Provide the (x, y) coordinate of the cell's center where the given text is located.  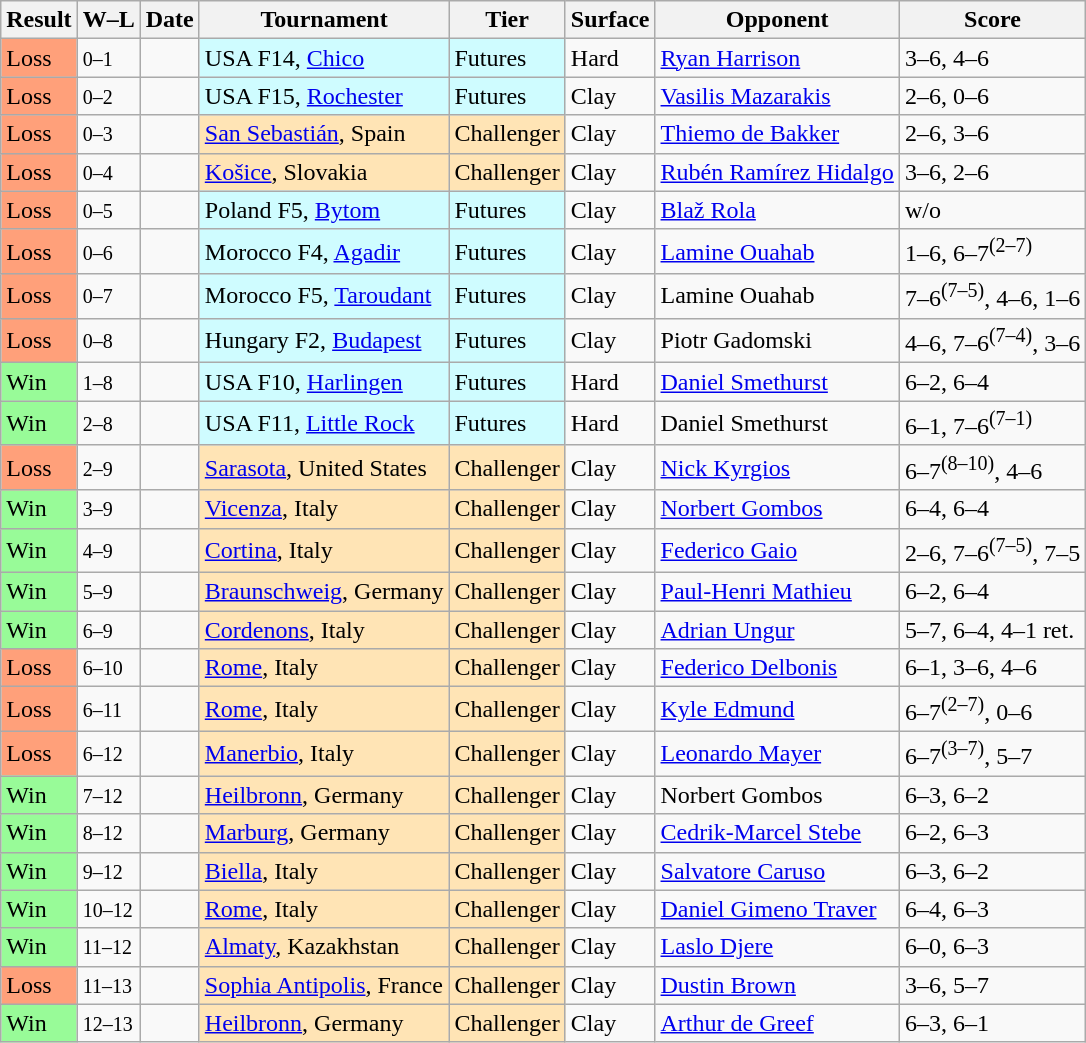
Morocco F4, Agadir (324, 252)
6–7(8–10), 4–6 (992, 468)
2–9 (108, 468)
8–12 (108, 833)
3–9 (108, 509)
6–12 (108, 754)
Piotr Gadomski (777, 340)
5–9 (108, 592)
USA F11, Little Rock (324, 424)
6–9 (108, 630)
0–6 (108, 252)
12–13 (108, 1023)
Tier (507, 20)
2–6, 7–6(7–5), 7–5 (992, 550)
Paul-Henri Mathieu (777, 592)
Ryan Harrison (777, 58)
0–5 (108, 210)
6–10 (108, 668)
6–7(2–7), 0–6 (992, 710)
W–L (108, 20)
Date (170, 20)
1–8 (108, 382)
USA F15, Rochester (324, 96)
Vasilis Mazarakis (777, 96)
Surface (610, 20)
3–6, 2–6 (992, 172)
5–7, 6–4, 4–1 ret. (992, 630)
Hungary F2, Budapest (324, 340)
Daniel Gimeno Traver (777, 909)
USA F14, Chico (324, 58)
6–4, 6–4 (992, 509)
6–3, 6–1 (992, 1023)
USA F10, Harlingen (324, 382)
4–9 (108, 550)
0–7 (108, 296)
Thiemo de Bakker (777, 134)
6–1, 7–6(7–1) (992, 424)
Cedrik-Marcel Stebe (777, 833)
Cortina, Italy (324, 550)
Morocco F5, Taroudant (324, 296)
Salvatore Caruso (777, 871)
Score (992, 20)
Vicenza, Italy (324, 509)
0–3 (108, 134)
6–1, 3–6, 4–6 (992, 668)
Federico Delbonis (777, 668)
Poland F5, Bytom (324, 210)
2–6, 0–6 (992, 96)
w/o (992, 210)
3–6, 4–6 (992, 58)
Dustin Brown (777, 985)
6–11 (108, 710)
2–6, 3–6 (992, 134)
Adrian Ungur (777, 630)
Laslo Djere (777, 947)
Sophia Antipolis, France (324, 985)
Manerbio, Italy (324, 754)
1–6, 6–7(2–7) (992, 252)
0–4 (108, 172)
6–4, 6–3 (992, 909)
2–8 (108, 424)
Almaty, Kazakhstan (324, 947)
Blaž Rola (777, 210)
11–12 (108, 947)
Marburg, Germany (324, 833)
Federico Gaio (777, 550)
7–12 (108, 795)
Nick Kyrgios (777, 468)
Tournament (324, 20)
Košice, Slovakia (324, 172)
0–8 (108, 340)
Biella, Italy (324, 871)
Braunschweig, Germany (324, 592)
9–12 (108, 871)
Kyle Edmund (777, 710)
4–6, 7–6(7–4), 3–6 (992, 340)
Cordenons, Italy (324, 630)
10–12 (108, 909)
6–2, 6–3 (992, 833)
6–7(3–7), 5–7 (992, 754)
Result (39, 20)
Sarasota, United States (324, 468)
Arthur de Greef (777, 1023)
0–1 (108, 58)
San Sebastián, Spain (324, 134)
3–6, 5–7 (992, 985)
0–2 (108, 96)
Leonardo Mayer (777, 754)
Rubén Ramírez Hidalgo (777, 172)
Opponent (777, 20)
11–13 (108, 985)
6–0, 6–3 (992, 947)
7–6(7–5), 4–6, 1–6 (992, 296)
